Extract the (X, Y) coordinate from the center of the cell holding the provided text.  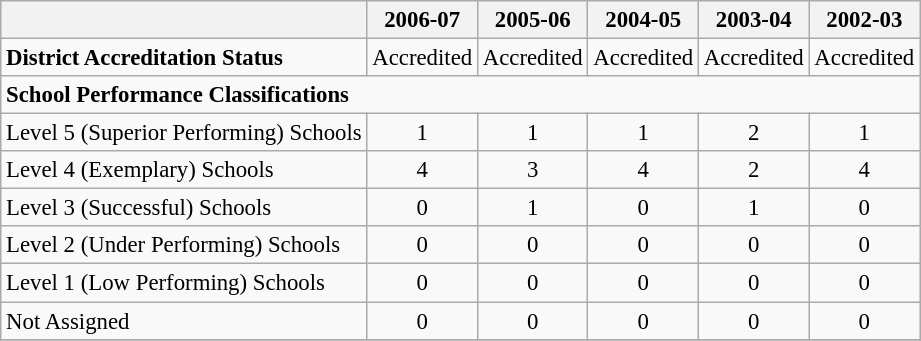
School Performance Classifications (460, 95)
2005-06 (532, 20)
District Accreditation Status (184, 58)
3 (532, 170)
Level 5 (Superior Performing) Schools (184, 133)
Level 1 (Low Performing) Schools (184, 283)
2003-04 (754, 20)
Level 3 (Successful) Schools (184, 208)
Level 2 (Under Performing) Schools (184, 245)
2006-07 (422, 20)
Level 4 (Exemplary) Schools (184, 170)
2004-05 (644, 20)
2002-03 (864, 20)
Not Assigned (184, 321)
